Identify which cell holds the provided text, then report its (x, y) central coordinate. 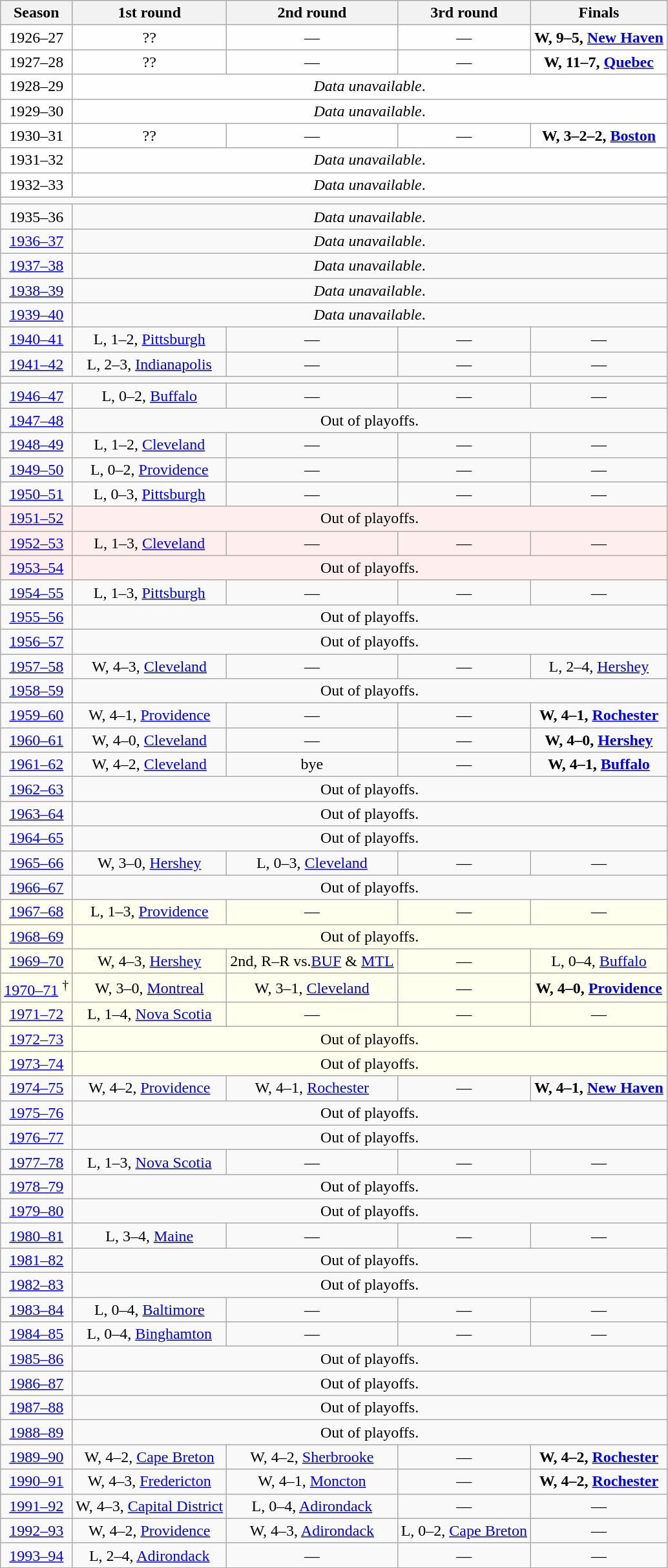
L, 2–3, Indianapolis (150, 364)
1992–93 (36, 1531)
1986–87 (36, 1383)
W, 4–2, Cape Breton (150, 1457)
2nd, R–R vs.BUF & MTL (312, 961)
1931–32 (36, 160)
1979–80 (36, 1211)
Season (36, 13)
L, 0–3, Pittsburgh (150, 494)
W, 4–0, Hershey (598, 740)
L, 1–3, Nova Scotia (150, 1162)
1993–94 (36, 1555)
1935–36 (36, 216)
L, 0–2, Cape Breton (464, 1531)
W, 3–0, Hershey (150, 863)
W, 4–3, Fredericton (150, 1481)
W, 4–0, Providence (598, 988)
1959–60 (36, 716)
L, 1–3, Cleveland (150, 543)
1989–90 (36, 1457)
1957–58 (36, 666)
1961–62 (36, 765)
1926–27 (36, 37)
L, 0–3, Cleveland (312, 863)
W, 4–1, Providence (150, 716)
W, 4–3, Adirondack (312, 1531)
1983–84 (36, 1310)
W, 4–3, Cleveland (150, 666)
1940–41 (36, 340)
L, 0–4, Baltimore (150, 1310)
L, 0–4, Adirondack (312, 1506)
W, 11–7, Quebec (598, 62)
W, 3–0, Montreal (150, 988)
L, 0–2, Providence (150, 469)
1976–77 (36, 1137)
1991–92 (36, 1506)
1937–38 (36, 265)
1970–71 † (36, 988)
1984–85 (36, 1334)
W, 3–2–2, Boston (598, 136)
1956–57 (36, 641)
1955–56 (36, 617)
1981–82 (36, 1260)
W, 4–2, Cleveland (150, 765)
1932–33 (36, 185)
W, 4–0, Cleveland (150, 740)
W, 4–1, Buffalo (598, 765)
1952–53 (36, 543)
1948–49 (36, 445)
1929–30 (36, 111)
1958–59 (36, 691)
L, 1–2, Pittsburgh (150, 340)
L, 1–4, Nova Scotia (150, 1015)
W, 4–1, Moncton (312, 1481)
L, 1–3, Providence (150, 912)
W, 4–3, Capital District (150, 1506)
1988–89 (36, 1432)
2nd round (312, 13)
1949–50 (36, 469)
L, 1–3, Pittsburgh (150, 592)
1st round (150, 13)
1968–69 (36, 936)
1977–78 (36, 1162)
1975–76 (36, 1113)
L, 0–4, Binghamton (150, 1334)
1978–79 (36, 1186)
1947–48 (36, 420)
Finals (598, 13)
W, 4–1, New Haven (598, 1088)
1953–54 (36, 568)
W, 9–5, New Haven (598, 37)
1972–73 (36, 1039)
1980–81 (36, 1235)
1962–63 (36, 789)
1969–70 (36, 961)
W, 4–3, Hershey (150, 961)
W, 4–2, Sherbrooke (312, 1457)
1967–68 (36, 912)
1990–91 (36, 1481)
1930–31 (36, 136)
1950–51 (36, 494)
1954–55 (36, 592)
1939–40 (36, 315)
1964–65 (36, 838)
bye (312, 765)
L, 0–2, Buffalo (150, 396)
1963–64 (36, 814)
1987–88 (36, 1408)
1936–37 (36, 241)
1941–42 (36, 364)
L, 2–4, Adirondack (150, 1555)
1927–28 (36, 62)
1973–74 (36, 1064)
L, 2–4, Hershey (598, 666)
1960–61 (36, 740)
L, 0–4, Buffalo (598, 961)
W, 3–1, Cleveland (312, 988)
1946–47 (36, 396)
L, 3–4, Maine (150, 1235)
1938–39 (36, 290)
3rd round (464, 13)
L, 1–2, Cleveland (150, 445)
1928–29 (36, 87)
1966–67 (36, 887)
1982–83 (36, 1285)
1971–72 (36, 1015)
1951–52 (36, 519)
1974–75 (36, 1088)
1965–66 (36, 863)
1985–86 (36, 1359)
